Return [X, Y] of the center of cell containing provided text 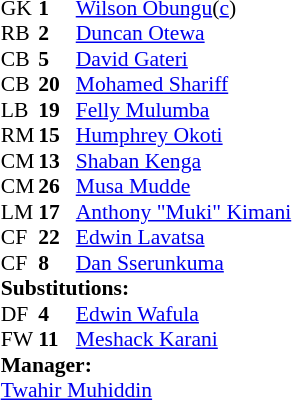
17 [57, 212]
11 [57, 339]
RB [20, 33]
Edwin Wafula [184, 314]
15 [57, 135]
22 [57, 237]
RM [20, 135]
Musa Mudde [184, 187]
Humphrey Okoti [184, 135]
Felly Mulumba [184, 110]
2 [57, 33]
LM [20, 212]
FW [20, 339]
Shaban Kenga [184, 161]
26 [57, 187]
Meshack Karani [184, 339]
4 [57, 314]
Manager: [146, 365]
Duncan Otewa [184, 33]
David Gateri [184, 59]
Dan Sserunkuma [184, 263]
LB [20, 110]
19 [57, 110]
20 [57, 85]
Mohamed Shariff [184, 85]
5 [57, 59]
DF [20, 314]
Edwin Lavatsa [184, 237]
8 [57, 263]
Substitutions: [146, 289]
Anthony "Muki" Kimani [184, 212]
13 [57, 161]
